From the cell containing the given text, extract its center point as [X, Y] coordinate. 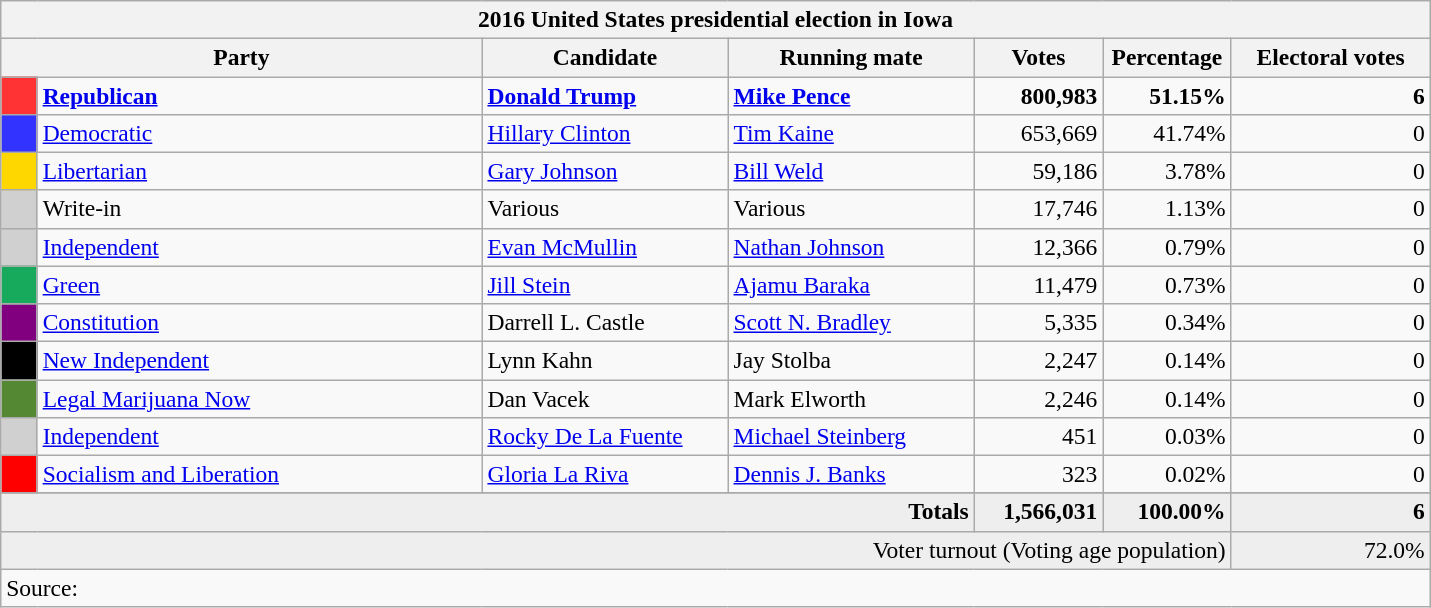
Green [260, 285]
Dan Vacek [605, 398]
Donald Trump [605, 95]
5,335 [1038, 322]
800,983 [1038, 95]
Bill Weld [851, 171]
Darrell L. Castle [605, 322]
Percentage [1167, 57]
Gloria La Riva [605, 474]
2,247 [1038, 360]
323 [1038, 474]
0.79% [1167, 247]
Libertarian [260, 171]
51.15% [1167, 95]
Running mate [851, 57]
0.02% [1167, 474]
Source: [716, 588]
Michael Steinberg [851, 436]
41.74% [1167, 133]
653,669 [1038, 133]
17,746 [1038, 209]
Write-in [260, 209]
Republican [260, 95]
Jay Stolba [851, 360]
Legal Marijuana Now [260, 398]
Lynn Kahn [605, 360]
Rocky De La Fuente [605, 436]
Socialism and Liberation [260, 474]
Party [242, 57]
Democratic [260, 133]
0.03% [1167, 436]
59,186 [1038, 171]
451 [1038, 436]
Hillary Clinton [605, 133]
Mike Pence [851, 95]
Tim Kaine [851, 133]
Ajamu Baraka [851, 285]
Dennis J. Banks [851, 474]
Voter turnout (Voting age population) [616, 550]
Votes [1038, 57]
Jill Stein [605, 285]
3.78% [1167, 171]
0.34% [1167, 322]
Scott N. Bradley [851, 322]
Gary Johnson [605, 171]
Electoral votes [1330, 57]
Evan McMullin [605, 247]
Constitution [260, 322]
1,566,031 [1038, 512]
100.00% [1167, 512]
11,479 [1038, 285]
Nathan Johnson [851, 247]
72.0% [1330, 550]
2,246 [1038, 398]
2016 United States presidential election in Iowa [716, 19]
New Independent [260, 360]
1.13% [1167, 209]
0.73% [1167, 285]
Totals [488, 512]
Candidate [605, 57]
12,366 [1038, 247]
Mark Elworth [851, 398]
